Pinpoint the cell where the given text exists, returning its [X, Y] midpoint coordinate. 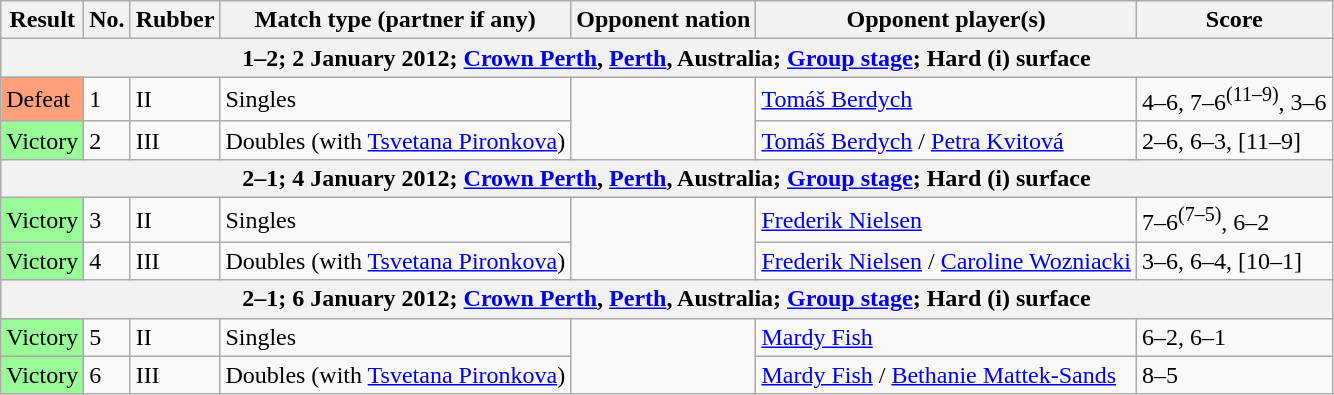
Mardy Fish [946, 337]
2–1; 6 January 2012; Crown Perth, Perth, Australia; Group stage; Hard (i) surface [666, 299]
4–6, 7–6(11–9), 3–6 [1234, 100]
6–2, 6–1 [1234, 337]
6 [107, 375]
3 [107, 220]
2–6, 6–3, [11–9] [1234, 140]
Rubber [175, 20]
1 [107, 100]
Match type (partner if any) [396, 20]
2–1; 4 January 2012; Crown Perth, Perth, Australia; Group stage; Hard (i) surface [666, 178]
1–2; 2 January 2012; Crown Perth, Perth, Australia; Group stage; Hard (i) surface [666, 58]
8–5 [1234, 375]
Tomáš Berdych [946, 100]
Opponent nation [664, 20]
Frederik Nielsen [946, 220]
No. [107, 20]
Result [42, 20]
4 [107, 261]
Frederik Nielsen / Caroline Wozniacki [946, 261]
Score [1234, 20]
Defeat [42, 100]
Mardy Fish / Bethanie Mattek-Sands [946, 375]
Tomáš Berdych / Petra Kvitová [946, 140]
2 [107, 140]
7–6(7–5), 6–2 [1234, 220]
5 [107, 337]
3–6, 6–4, [10–1] [1234, 261]
Opponent player(s) [946, 20]
